Find where the given text appears and provide that cell's center as [X, Y] coordinate. 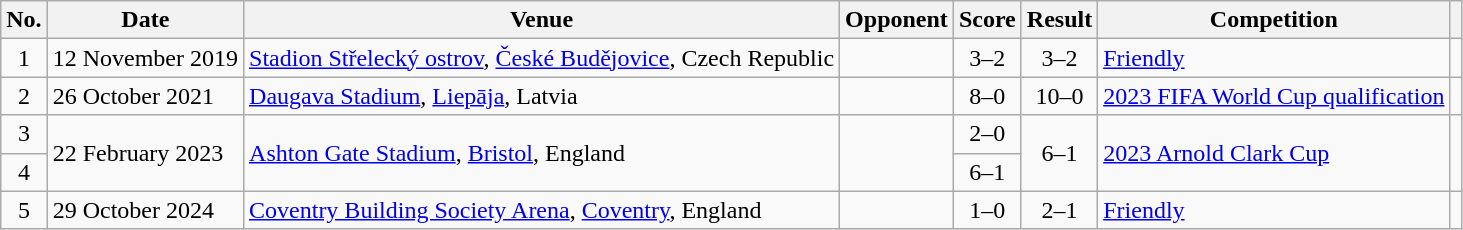
1 [24, 58]
Stadion Střelecký ostrov, České Budějovice, Czech Republic [542, 58]
22 February 2023 [145, 153]
Result [1059, 20]
8–0 [987, 96]
Coventry Building Society Arena, Coventry, England [542, 210]
10–0 [1059, 96]
Ashton Gate Stadium, Bristol, England [542, 153]
29 October 2024 [145, 210]
Score [987, 20]
3 [24, 134]
2023 Arnold Clark Cup [1274, 153]
2–0 [987, 134]
Venue [542, 20]
26 October 2021 [145, 96]
1–0 [987, 210]
4 [24, 172]
2 [24, 96]
2–1 [1059, 210]
Daugava Stadium, Liepāja, Latvia [542, 96]
5 [24, 210]
No. [24, 20]
Date [145, 20]
Opponent [897, 20]
Competition [1274, 20]
2023 FIFA World Cup qualification [1274, 96]
12 November 2019 [145, 58]
